Detect which cell encompasses the target text, then output its [X, Y] center coordinate. 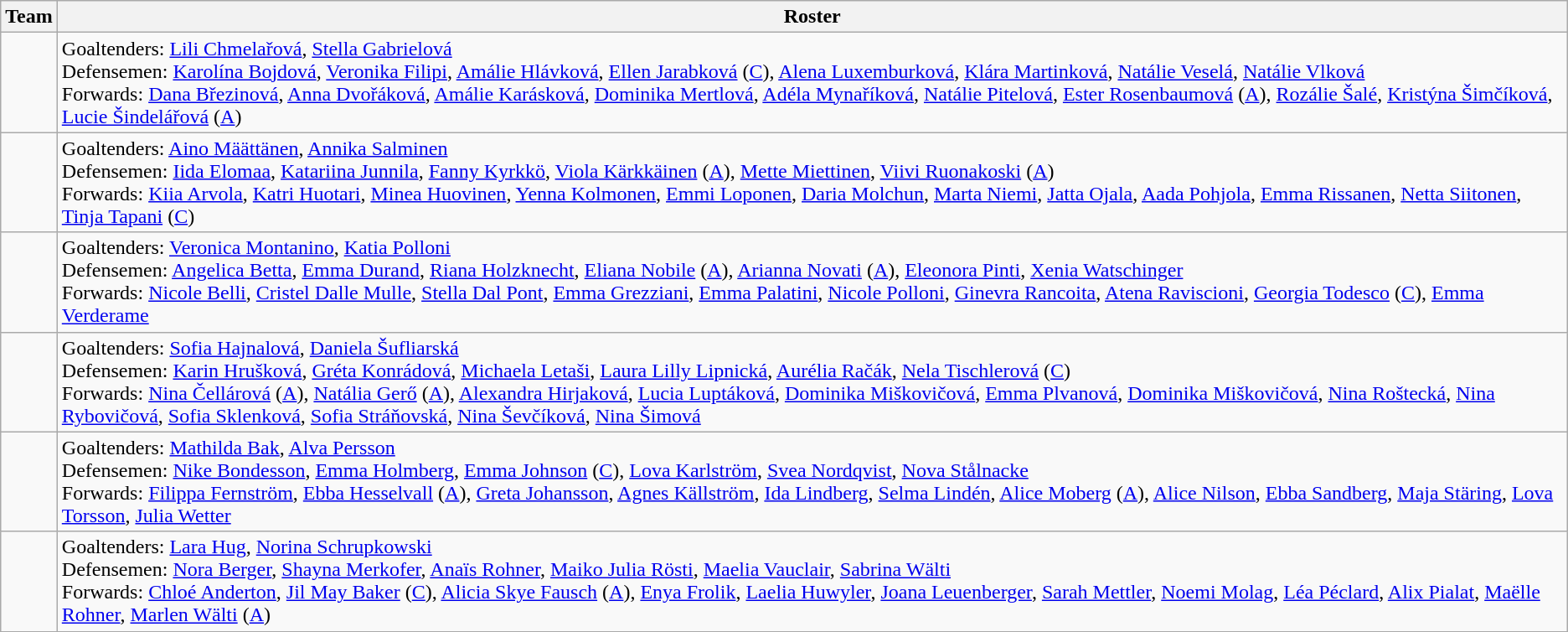
Roster [812, 17]
Team [29, 17]
